Scan for the cell matching the given text and deliver its [X, Y] coordinate at center. 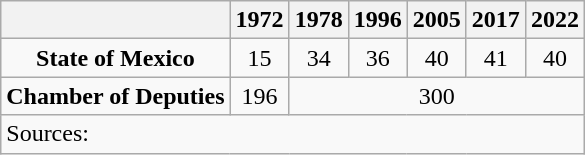
41 [496, 58]
2005 [436, 20]
2022 [554, 20]
15 [260, 58]
300 [436, 96]
Chamber of Deputies [116, 96]
State of Mexico [116, 58]
34 [318, 58]
36 [378, 58]
1996 [378, 20]
196 [260, 96]
Sources: [293, 134]
1972 [260, 20]
2017 [496, 20]
1978 [318, 20]
